Return [x, y] of the center of cell containing provided text 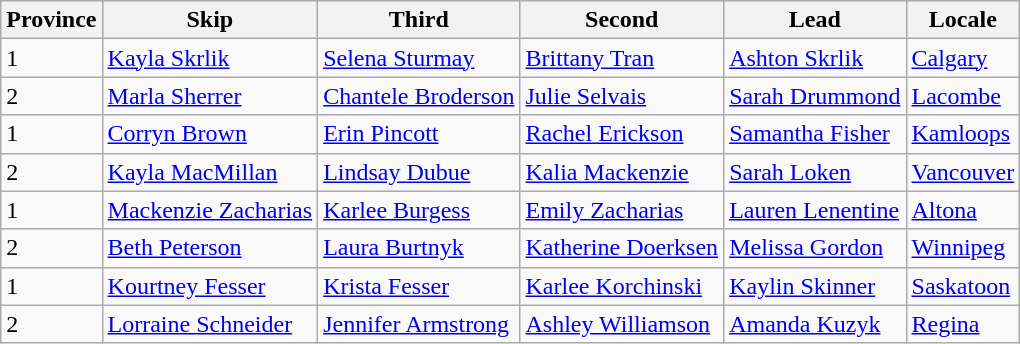
Karlee Korchinski [622, 286]
Skip [210, 20]
Amanda Kuzyk [815, 324]
Kourtney Fesser [210, 286]
Rachel Erickson [622, 134]
Third [419, 20]
Krista Fesser [419, 286]
Erin Pincott [419, 134]
Beth Peterson [210, 248]
Altona [963, 210]
Melissa Gordon [815, 248]
Selena Sturmay [419, 58]
Regina [963, 324]
Saskatoon [963, 286]
Kayla MacMillan [210, 172]
Winnipeg [963, 248]
Province [52, 20]
Laura Burtnyk [419, 248]
Kamloops [963, 134]
Samantha Fisher [815, 134]
Corryn Brown [210, 134]
Mackenzie Zacharias [210, 210]
Calgary [963, 58]
Locale [963, 20]
Kalia Mackenzie [622, 172]
Jennifer Armstrong [419, 324]
Ashley Williamson [622, 324]
Ashton Skrlik [815, 58]
Brittany Tran [622, 58]
Julie Selvais [622, 96]
Kaylin Skinner [815, 286]
Sarah Drummond [815, 96]
Lead [815, 20]
Marla Sherrer [210, 96]
Katherine Doerksen [622, 248]
Karlee Burgess [419, 210]
Lacombe [963, 96]
Lauren Lenentine [815, 210]
Lindsay Dubue [419, 172]
Chantele Broderson [419, 96]
Lorraine Schneider [210, 324]
Emily Zacharias [622, 210]
Kayla Skrlik [210, 58]
Sarah Loken [815, 172]
Vancouver [963, 172]
Second [622, 20]
